Identify which cell holds the provided text, then report its [X, Y] central coordinate. 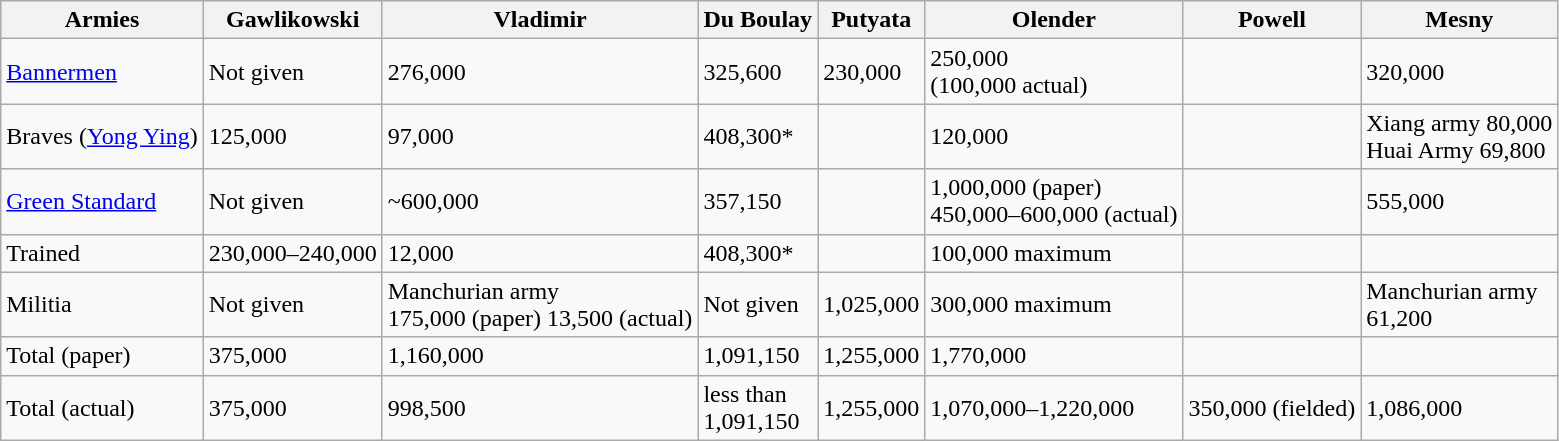
Powell [1272, 20]
357,150 [758, 202]
230,000 [872, 72]
97,000 [540, 136]
Xiang army 80,000Huai Army 69,800 [1460, 136]
~600,000 [540, 202]
Manchurian army175,000 (paper) 13,500 (actual) [540, 304]
Gawlikowski [292, 20]
276,000 [540, 72]
Trained [102, 253]
Bannermen [102, 72]
1,091,150 [758, 356]
Braves (Yong Ying) [102, 136]
300,000 maximum [1054, 304]
555,000 [1460, 202]
1,025,000 [872, 304]
1,086,000 [1460, 408]
12,000 [540, 253]
350,000 (fielded) [1272, 408]
230,000–240,000 [292, 253]
Armies [102, 20]
325,600 [758, 72]
120,000 [1054, 136]
125,000 [292, 136]
Total (actual) [102, 408]
Total (paper) [102, 356]
Vladimir [540, 20]
Militia [102, 304]
Putyata [872, 20]
998,500 [540, 408]
1,770,000 [1054, 356]
Olender [1054, 20]
less than1,091,150 [758, 408]
Mesny [1460, 20]
100,000 maximum [1054, 253]
Du Boulay [758, 20]
Green Standard [102, 202]
250,000(100,000 actual) [1054, 72]
1,160,000 [540, 356]
Manchurian army61,200 [1460, 304]
320,000 [1460, 72]
1,000,000 (paper)450,000–600,000 (actual) [1054, 202]
1,070,000–1,220,000 [1054, 408]
